Locate the cell with the specified text and output its (x, y) center coordinate. 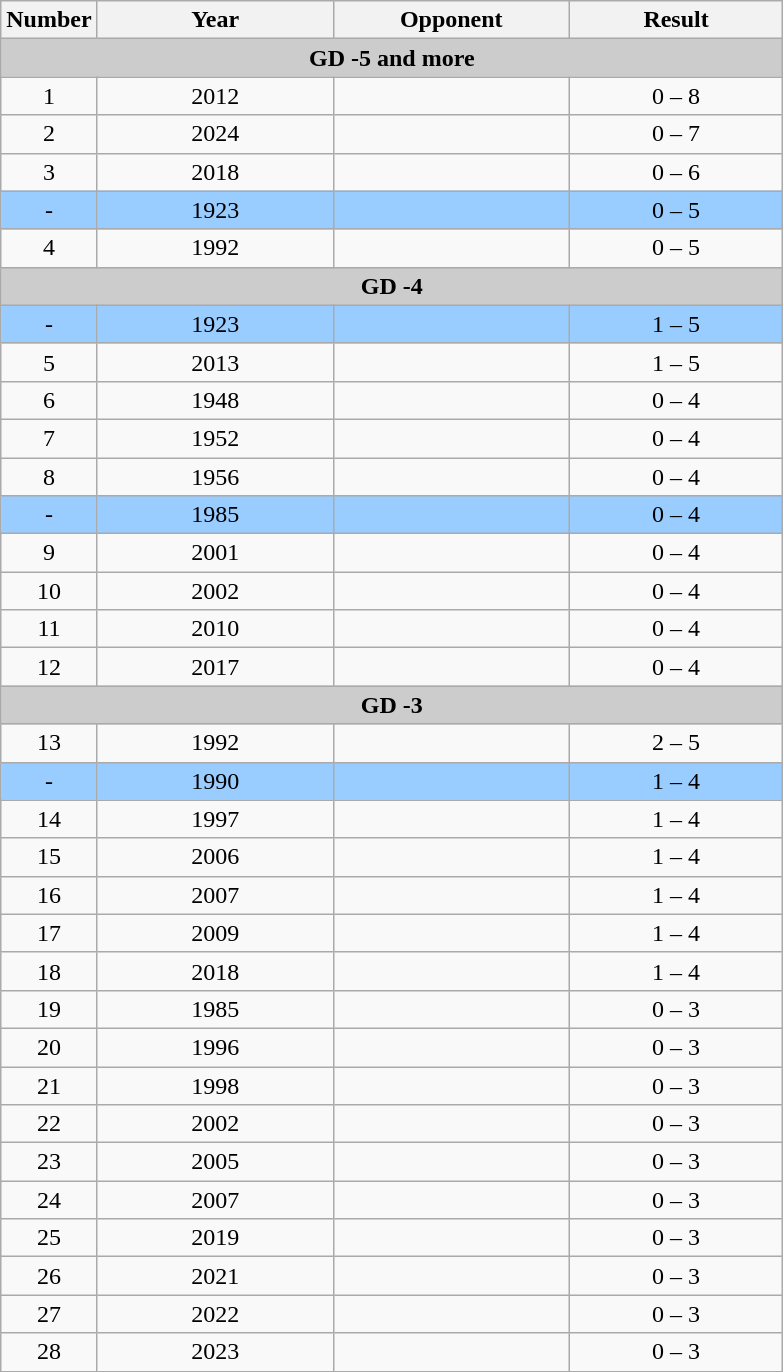
1948 (215, 400)
2 (49, 134)
2009 (215, 933)
10 (49, 591)
20 (49, 1047)
2012 (215, 96)
5 (49, 362)
1956 (215, 477)
27 (49, 1314)
21 (49, 1085)
2017 (215, 667)
22 (49, 1124)
1 (49, 96)
25 (49, 1238)
2022 (215, 1314)
Year (215, 20)
1990 (215, 781)
2006 (215, 857)
13 (49, 743)
0 – 6 (676, 172)
7 (49, 438)
24 (49, 1200)
6 (49, 400)
9 (49, 553)
11 (49, 629)
Result (676, 20)
2001 (215, 553)
2023 (215, 1352)
1998 (215, 1085)
12 (49, 667)
0 – 7 (676, 134)
1996 (215, 1047)
2019 (215, 1238)
GD -4 (392, 286)
14 (49, 819)
GD -3 (392, 705)
19 (49, 1009)
GD -5 and more (392, 58)
1952 (215, 438)
Opponent (451, 20)
8 (49, 477)
16 (49, 895)
18 (49, 971)
0 – 8 (676, 96)
3 (49, 172)
2024 (215, 134)
2010 (215, 629)
1997 (215, 819)
15 (49, 857)
4 (49, 248)
26 (49, 1276)
2005 (215, 1162)
2 – 5 (676, 743)
28 (49, 1352)
17 (49, 933)
Number (49, 20)
2013 (215, 362)
2021 (215, 1276)
23 (49, 1162)
